For the text-containing cell, return its midpoint in [X, Y] coordinate format. 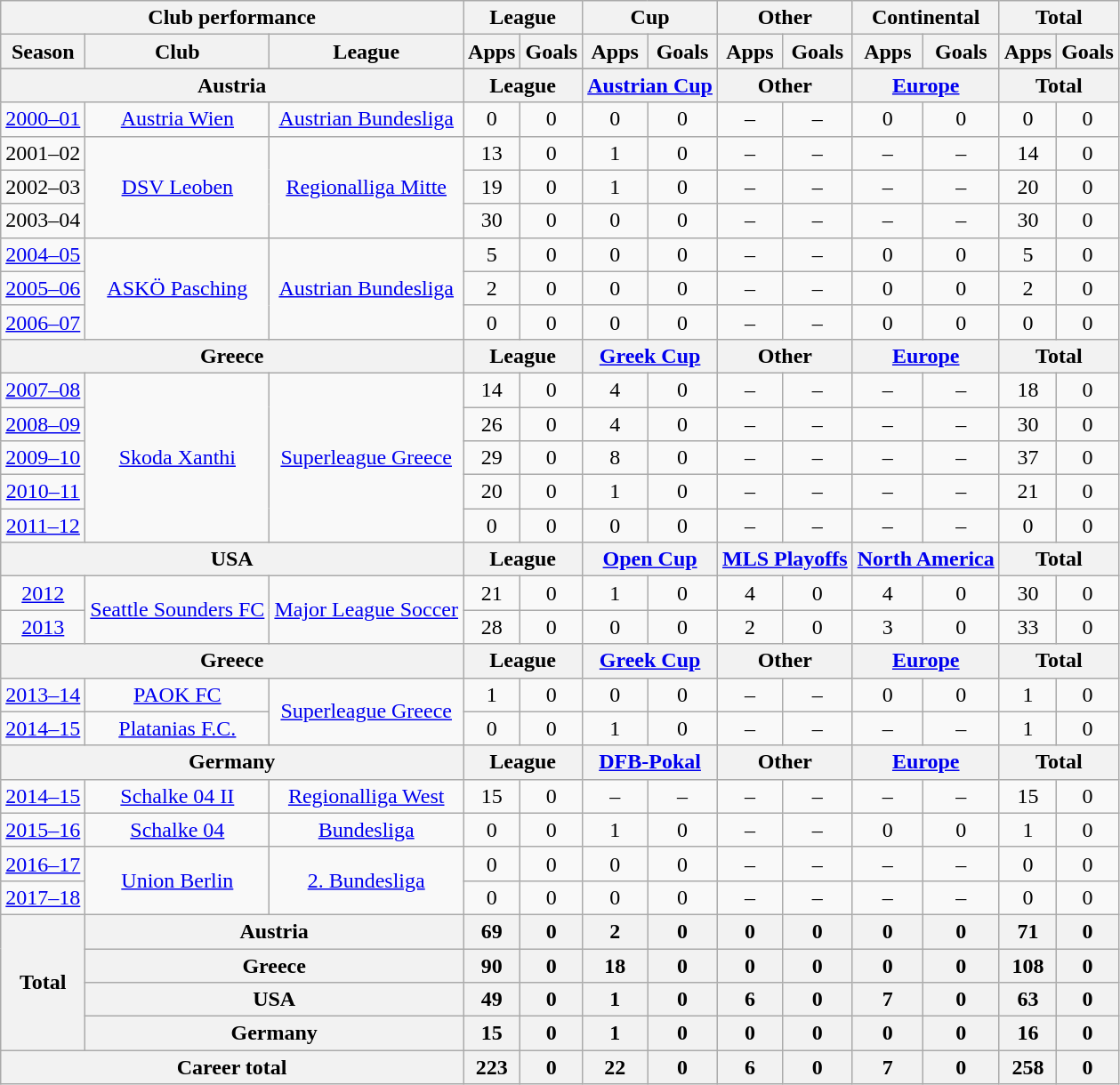
16 [1027, 1033]
Schalke 04 [178, 830]
Austrian Cup [650, 85]
Cup [650, 18]
Schalke 04 II [178, 796]
71 [1027, 931]
Regionalliga Mitte [367, 187]
69 [492, 931]
2. Bundesliga [367, 880]
Union Berlin [178, 880]
Bundesliga [367, 830]
26 [492, 424]
Regionalliga West [367, 796]
19 [492, 187]
Platanias F.C. [178, 728]
Major League Soccer [367, 610]
223 [492, 1067]
DFB-Pokal [650, 762]
2004–05 [43, 254]
Skoda Xanthi [178, 457]
108 [1027, 965]
2013 [43, 627]
2017–18 [43, 897]
2001–02 [43, 153]
37 [1027, 458]
Open Cup [650, 559]
MLS Playoffs [785, 559]
33 [1027, 627]
2007–08 [43, 390]
2005–06 [43, 288]
North America [925, 559]
Club performance [232, 18]
2015–16 [43, 830]
90 [492, 965]
2008–09 [43, 424]
PAOK FC [178, 695]
Club [178, 52]
2012 [43, 593]
2002–03 [43, 187]
28 [492, 627]
Career total [232, 1067]
13 [492, 153]
2013–14 [43, 695]
2016–17 [43, 864]
3 [888, 627]
22 [616, 1067]
ASKÖ Pasching [178, 288]
2011–12 [43, 526]
2010–11 [43, 492]
2009–10 [43, 458]
29 [492, 458]
DSV Leoben [178, 187]
Seattle Sounders FC [178, 610]
49 [492, 1000]
2000–01 [43, 119]
Season [43, 52]
2006–07 [43, 322]
Continental [925, 18]
63 [1027, 1000]
8 [616, 458]
258 [1027, 1067]
2003–04 [43, 221]
Austria Wien [178, 119]
